Return (x, y) of the center of cell containing provided text 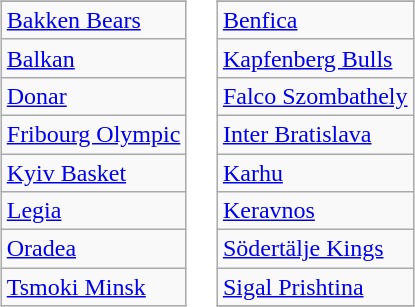
Tsmoki Minsk (94, 287)
Balkan (94, 58)
Keravnos (315, 211)
Södertälje Kings (315, 249)
Karhu (315, 173)
Oradea (94, 249)
Kapfenberg Bulls (315, 58)
Kyiv Basket (94, 173)
Bakken Bears (94, 20)
Benfica (315, 20)
Legia (94, 211)
Fribourg Olympic (94, 134)
Sigal Prishtina (315, 287)
Falco Szombathely (315, 96)
Inter Bratislava (315, 134)
Donar (94, 96)
